Determine the [x, y] coordinate at the center of the cell enclosing the given text.  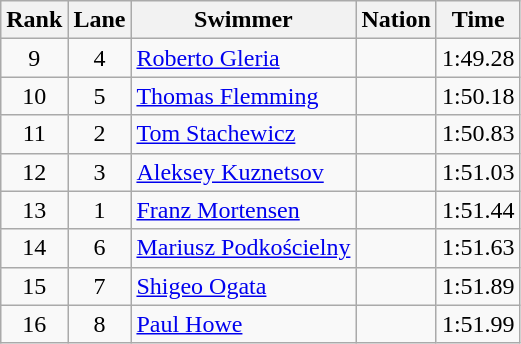
1:50.18 [478, 96]
15 [34, 286]
12 [34, 172]
1:51.44 [478, 210]
1:51.99 [478, 324]
Franz Mortensen [244, 210]
5 [100, 96]
4 [100, 58]
1:49.28 [478, 58]
7 [100, 286]
1:51.89 [478, 286]
Thomas Flemming [244, 96]
1 [100, 210]
3 [100, 172]
Lane [100, 20]
14 [34, 248]
Aleksey Kuznetsov [244, 172]
1:50.83 [478, 134]
2 [100, 134]
13 [34, 210]
Paul Howe [244, 324]
16 [34, 324]
Rank [34, 20]
Roberto Gleria [244, 58]
Shigeo Ogata [244, 286]
10 [34, 96]
6 [100, 248]
Nation [396, 20]
1:51.03 [478, 172]
Mariusz Podkościelny [244, 248]
Tom Stachewicz [244, 134]
1:51.63 [478, 248]
8 [100, 324]
Swimmer [244, 20]
11 [34, 134]
Time [478, 20]
9 [34, 58]
